Search for the cell housing the specified text and yield its (x, y) center coordinate. 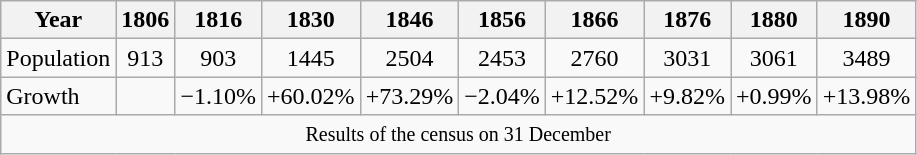
1830 (310, 20)
1866 (594, 20)
Results of the census on 31 December (458, 134)
1816 (218, 20)
+13.98% (866, 96)
1846 (410, 20)
+0.99% (774, 96)
−2.04% (502, 96)
1856 (502, 20)
+12.52% (594, 96)
1445 (310, 58)
2504 (410, 58)
903 (218, 58)
1876 (688, 20)
+60.02% (310, 96)
1890 (866, 20)
Population (58, 58)
2760 (594, 58)
+9.82% (688, 96)
+73.29% (410, 96)
3061 (774, 58)
Growth (58, 96)
1880 (774, 20)
913 (146, 58)
−1.10% (218, 96)
3489 (866, 58)
1806 (146, 20)
3031 (688, 58)
Year (58, 20)
2453 (502, 58)
